Identify which cell holds the provided text, then report its [X, Y] central coordinate. 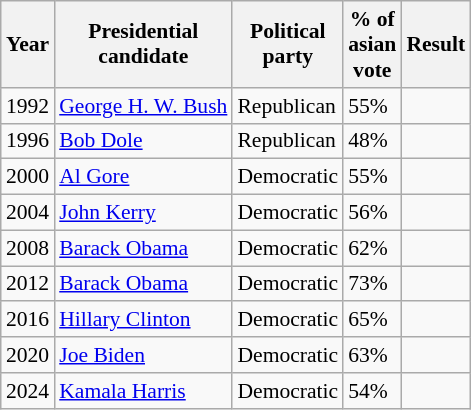
Presidentialcandidate [143, 44]
John Kerry [143, 212]
56% [372, 212]
63% [372, 355]
65% [372, 319]
Political party [288, 44]
48% [372, 141]
2008 [28, 248]
2004 [28, 212]
2012 [28, 284]
1996 [28, 141]
Year [28, 44]
Al Gore [143, 177]
2020 [28, 355]
1992 [28, 105]
2016 [28, 319]
Bob Dole [143, 141]
2000 [28, 177]
2024 [28, 390]
George H. W. Bush [143, 105]
% ofasianvote [372, 44]
62% [372, 248]
Kamala Harris [143, 390]
73% [372, 284]
Joe Biden [143, 355]
Hillary Clinton [143, 319]
Result [436, 44]
54% [372, 390]
